Return the [X, Y] coordinate for the center point of the cell that contains the specified text.  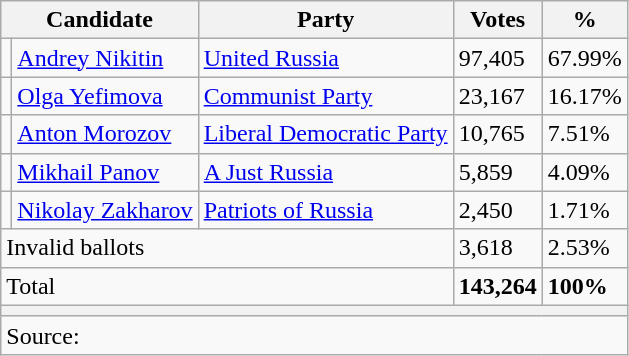
2.53% [584, 248]
2,450 [498, 210]
67.99% [584, 58]
Nikolay Zakharov [105, 210]
Olga Yefimova [105, 96]
Liberal Democratic Party [326, 134]
United Russia [326, 58]
10,765 [498, 134]
143,264 [498, 286]
A Just Russia [326, 172]
3,618 [498, 248]
23,167 [498, 96]
4.09% [584, 172]
Anton Morozov [105, 134]
100% [584, 286]
1.71% [584, 210]
Patriots of Russia [326, 210]
Party [326, 20]
% [584, 20]
5,859 [498, 172]
7.51% [584, 134]
Andrey Nikitin [105, 58]
Communist Party [326, 96]
Candidate [100, 20]
16.17% [584, 96]
Mikhail Panov [105, 172]
Votes [498, 20]
Total [227, 286]
Source: [314, 335]
Invalid ballots [227, 248]
97,405 [498, 58]
